Search for the cell housing the specified text and yield its [X, Y] center coordinate. 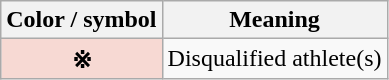
Color / symbol [82, 20]
Disqualified athlete(s) [274, 59]
Meaning [274, 20]
※ [82, 59]
